From the cell containing the given text, extract its center point as (x, y) coordinate. 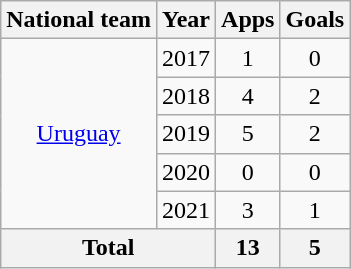
National team (79, 20)
3 (248, 210)
4 (248, 96)
13 (248, 248)
Year (186, 20)
2017 (186, 58)
2021 (186, 210)
2018 (186, 96)
2019 (186, 134)
Total (108, 248)
2020 (186, 172)
Apps (248, 20)
Goals (315, 20)
Uruguay (79, 134)
